Return the (x, y) coordinate for the center point of the cell that contains the specified text.  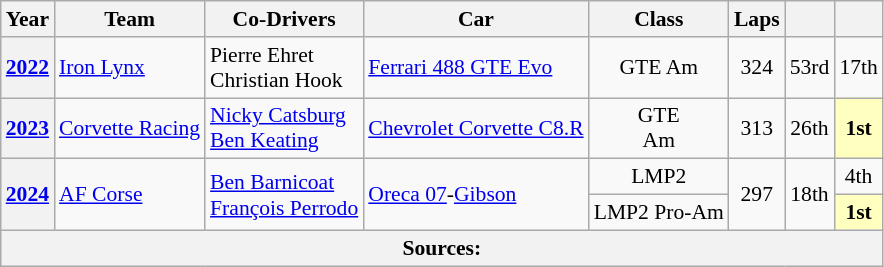
2023 (28, 128)
26th (810, 128)
Corvette Racing (130, 128)
297 (757, 194)
2022 (28, 68)
GTEAm (659, 128)
324 (757, 68)
Oreca 07-Gibson (476, 194)
Ferrari 488 GTE Evo (476, 68)
18th (810, 194)
Co-Drivers (284, 19)
Class (659, 19)
Pierre Ehret Christian Hook (284, 68)
313 (757, 128)
Year (28, 19)
4th (858, 177)
2024 (28, 194)
GTE Am (659, 68)
Laps (757, 19)
Ben Barnicoat François Perrodo (284, 194)
Sources: (442, 248)
LMP2 (659, 177)
Chevrolet Corvette C8.R (476, 128)
Team (130, 19)
17th (858, 68)
53rd (810, 68)
Car (476, 19)
LMP2 Pro-Am (659, 213)
Iron Lynx (130, 68)
Nicky Catsburg Ben Keating (284, 128)
AF Corse (130, 194)
